Find where the given text appears and provide that cell's center as [x, y] coordinate. 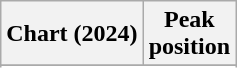
Peakposition [189, 34]
Chart (2024) [72, 34]
